Scan for the cell matching the given text and deliver its [X, Y] coordinate at center. 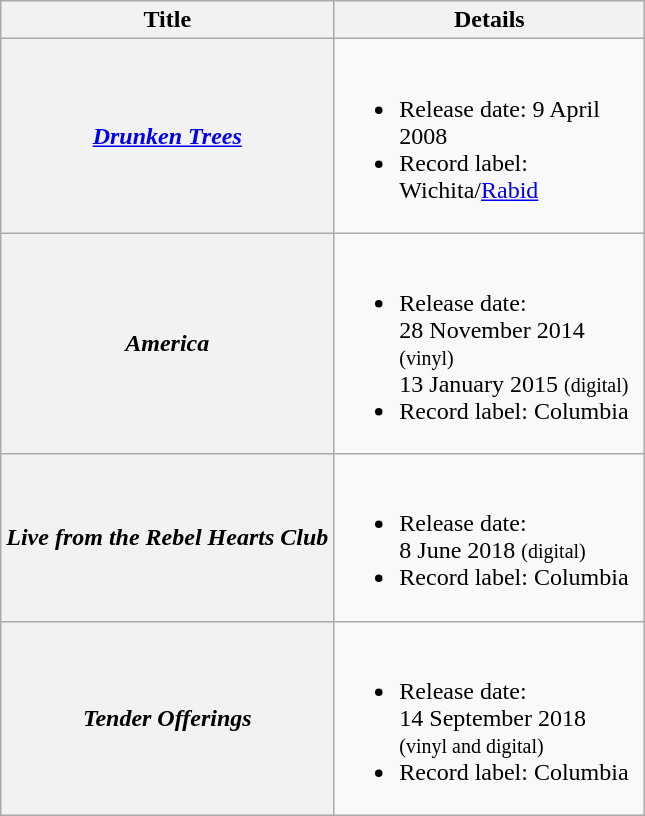
Live from the Rebel Hearts Club [168, 538]
Release date: 8 June 2018 (digital)Record label: Columbia [490, 538]
Title [168, 20]
Drunken Trees [168, 136]
Tender Offerings [168, 718]
America [168, 344]
Details [490, 20]
Release date: 14 September 2018 (vinyl and digital)Record label: Columbia [490, 718]
Release date: 9 April 2008Record label: Wichita/Rabid [490, 136]
Release date: 28 November 2014 (vinyl) 13 January 2015 (digital)Record label: Columbia [490, 344]
